For the text-containing cell, return its midpoint in [X, Y] coordinate format. 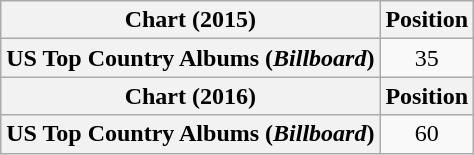
Chart (2015) [190, 20]
60 [427, 134]
35 [427, 58]
Chart (2016) [190, 96]
